Find where the given text appears and provide that cell's center as (X, Y) coordinate. 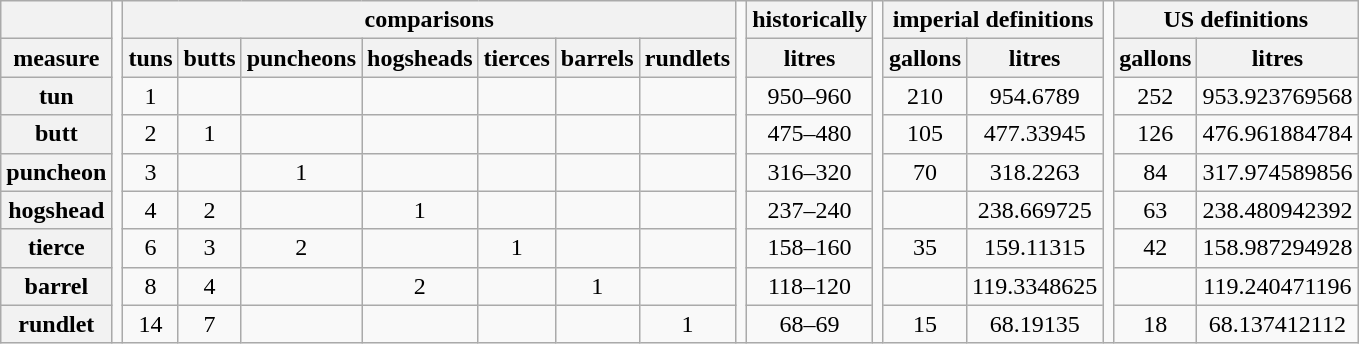
210 (924, 96)
476.961884784 (1278, 134)
63 (1156, 210)
68.137412112 (1278, 324)
316–320 (810, 172)
18 (1156, 324)
84 (1156, 172)
15 (924, 324)
measure (56, 58)
126 (1156, 134)
119.240471196 (1278, 286)
14 (150, 324)
159.11315 (1035, 248)
475–480 (810, 134)
historically (810, 20)
comparisons (430, 20)
158–160 (810, 248)
317.974589856 (1278, 172)
8 (150, 286)
barrels (597, 58)
6 (150, 248)
238.480942392 (1278, 210)
237–240 (810, 210)
puncheons (301, 58)
158.987294928 (1278, 248)
butts (210, 58)
rundlet (56, 324)
950–960 (810, 96)
US definitions (1236, 20)
42 (1156, 248)
tierces (516, 58)
105 (924, 134)
7 (210, 324)
rundlets (687, 58)
barrel (56, 286)
imperial definitions (992, 20)
tuns (150, 58)
butt (56, 134)
70 (924, 172)
118–120 (810, 286)
68–69 (810, 324)
252 (1156, 96)
119.3348625 (1035, 286)
68.19135 (1035, 324)
318.2263 (1035, 172)
953.923769568 (1278, 96)
hogsheads (420, 58)
477.33945 (1035, 134)
hogshead (56, 210)
tun (56, 96)
tierce (56, 248)
238.669725 (1035, 210)
35 (924, 248)
puncheon (56, 172)
954.6789 (1035, 96)
